Pinpoint the cell where the given text exists, returning its (X, Y) midpoint coordinate. 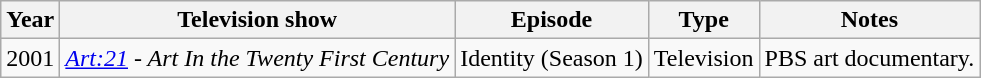
Episode (552, 20)
Notes (870, 20)
Identity (Season 1) (552, 58)
Year (30, 20)
Type (704, 20)
Television show (258, 20)
PBS art documentary. (870, 58)
Art:21 - Art In the Twenty First Century (258, 58)
2001 (30, 58)
Television (704, 58)
